Identify which cell holds the provided text, then report its [X, Y] central coordinate. 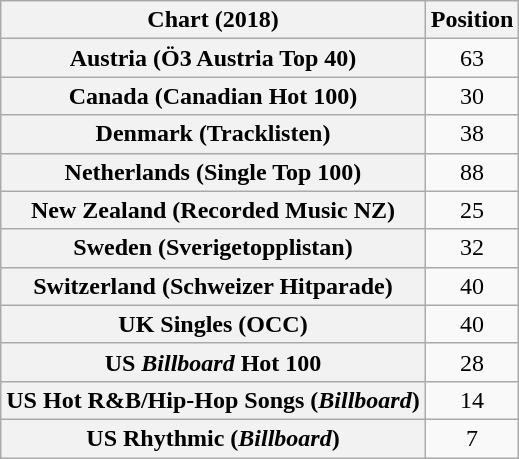
63 [472, 58]
Netherlands (Single Top 100) [213, 172]
Position [472, 20]
30 [472, 96]
25 [472, 210]
US Billboard Hot 100 [213, 362]
Denmark (Tracklisten) [213, 134]
New Zealand (Recorded Music NZ) [213, 210]
Chart (2018) [213, 20]
7 [472, 438]
US Rhythmic (Billboard) [213, 438]
Austria (Ö3 Austria Top 40) [213, 58]
88 [472, 172]
Switzerland (Schweizer Hitparade) [213, 286]
Sweden (Sverigetopplistan) [213, 248]
Canada (Canadian Hot 100) [213, 96]
UK Singles (OCC) [213, 324]
28 [472, 362]
US Hot R&B/Hip-Hop Songs (Billboard) [213, 400]
32 [472, 248]
38 [472, 134]
14 [472, 400]
